For the text-containing cell, return its midpoint in [X, Y] coordinate format. 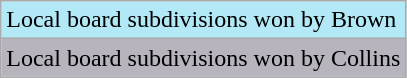
Local board subdivisions won by Collins [204, 58]
Local board subdivisions won by Brown [204, 20]
